Scan for the cell matching the given text and deliver its [x, y] coordinate at center. 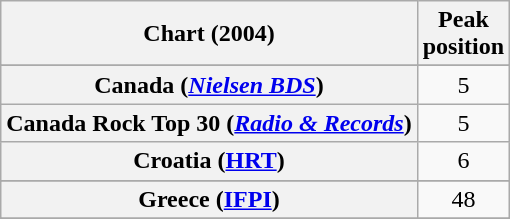
48 [463, 199]
6 [463, 161]
Chart (2004) [209, 34]
Canada Rock Top 30 (Radio & Records) [209, 123]
Canada (Nielsen BDS) [209, 85]
Croatia (HRT) [209, 161]
Greece (IFPI) [209, 199]
Peakposition [463, 34]
